Determine the [x, y] coordinate at the center of the cell enclosing the given text.  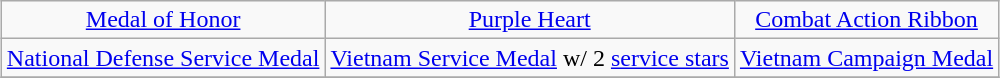
National Defense Service Medal [163, 58]
Medal of Honor [163, 20]
Combat Action Ribbon [866, 20]
Purple Heart [530, 20]
Vietnam Service Medal w/ 2 service stars [530, 58]
Vietnam Campaign Medal [866, 58]
